Find where the given text appears and provide that cell's center as [X, Y] coordinate. 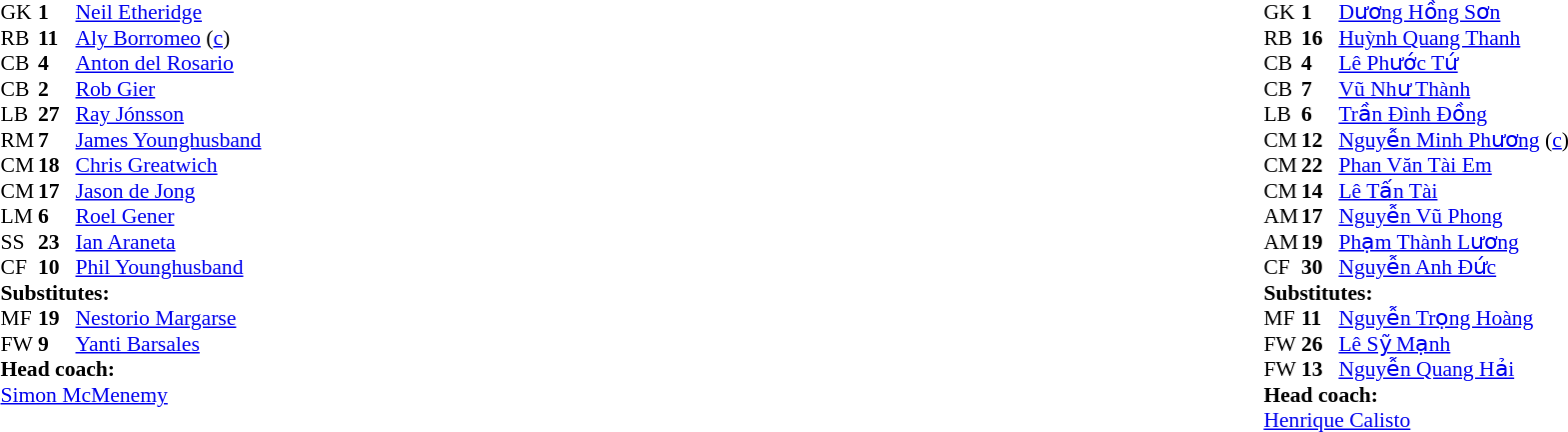
18 [57, 165]
Roel Gener [169, 217]
Nestorio Margarse [169, 319]
Head coach: [130, 369]
23 [57, 242]
9 [57, 344]
Yanti Barsales [169, 344]
16 [1320, 38]
Aly Borromeo (c) [169, 38]
14 [1320, 191]
Anton del Rosario [169, 63]
2 [57, 89]
RM [19, 140]
Simon McMenemy [130, 395]
James Younghusband [169, 140]
13 [1320, 369]
27 [57, 115]
Substitutes: [130, 293]
30 [1320, 267]
Chris Greatwich [169, 165]
LM [19, 217]
26 [1320, 344]
Ian Araneta [169, 242]
SS [19, 242]
10 [57, 267]
Ray Jónsson [169, 115]
Neil Etheridge [169, 13]
Phil Younghusband [169, 267]
Jason de Jong [169, 191]
22 [1320, 165]
12 [1320, 140]
Rob Gier [169, 89]
